Locate the cell with the specified text and output its [x, y] center coordinate. 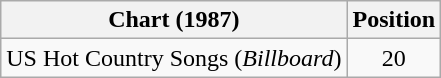
Position [394, 20]
20 [394, 58]
US Hot Country Songs (Billboard) [174, 58]
Chart (1987) [174, 20]
